From the cell containing the given text, extract its center point as (X, Y) coordinate. 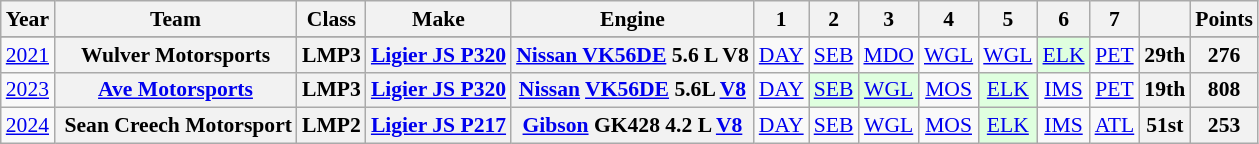
Points (1224, 19)
2021 (28, 55)
Nissan VK56DE 5.6L V8 (632, 90)
Nissan VK56DE 5.6 L V8 (632, 55)
MDO (888, 55)
4 (948, 19)
2 (834, 19)
6 (1063, 19)
Year (28, 19)
276 (1224, 55)
Ave Motorsports (176, 90)
Team (176, 19)
Make (438, 19)
808 (1224, 90)
Class (332, 19)
19th (1164, 90)
1 (782, 19)
Ligier JS P217 (438, 126)
7 (1115, 19)
2023 (28, 90)
5 (1008, 19)
29th (1164, 55)
Wulver Motorsports (176, 55)
2024 (28, 126)
3 (888, 19)
ATL (1115, 126)
Sean Creech Motorsport (176, 126)
Gibson GK428 4.2 L V8 (632, 126)
51st (1164, 126)
253 (1224, 126)
LMP2 (332, 126)
Engine (632, 19)
